Find where the given text appears and provide that cell's center as [x, y] coordinate. 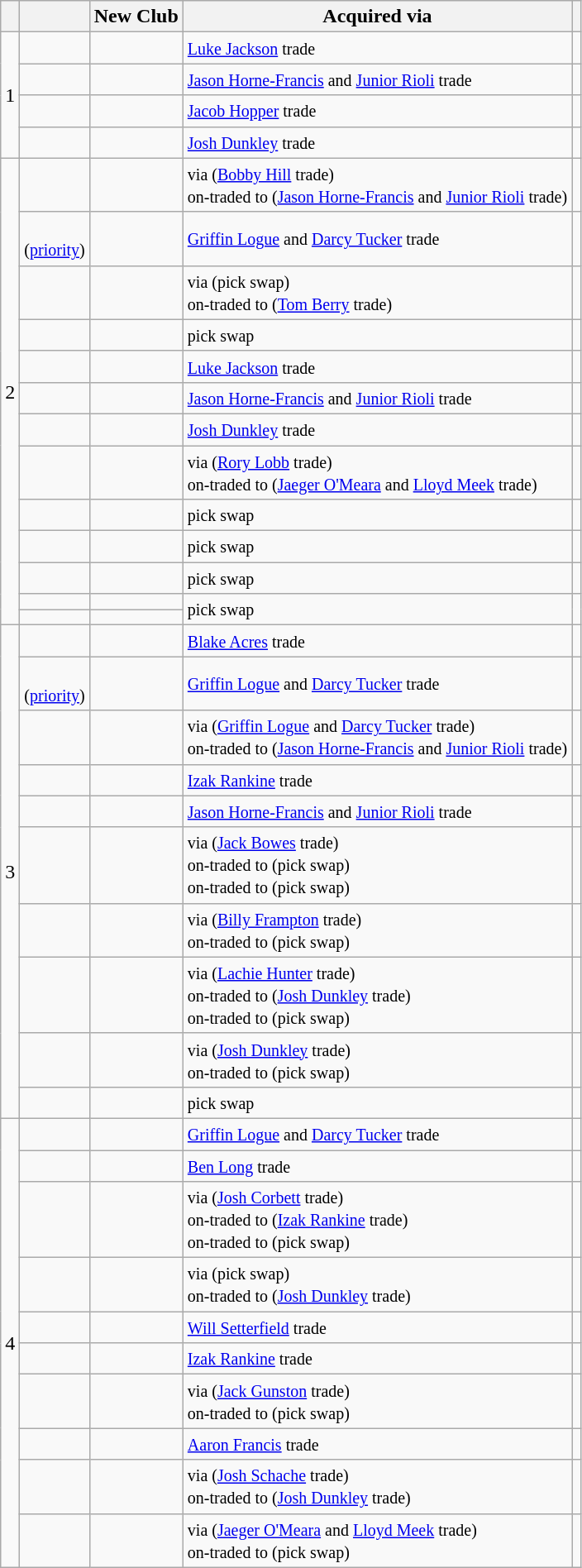
Acquired via [377, 17]
Blake Acres trade [377, 641]
Ben Long trade [377, 1165]
via (pick swap)on-traded to (Tom Berry trade) [377, 293]
via (Josh Corbett trade)on-traded to (Izak Rankine trade)on-traded to (pick swap) [377, 1220]
Aaron Francis trade [377, 1444]
Will Setterfield trade [377, 1327]
1 [10, 95]
via (Griffin Logue and Darcy Tucker trade)on-traded to (Jason Horne-Francis and Junior Rioli trade) [377, 738]
via (Rory Lobb trade)on-traded to (Jaeger O'Meara and Lloyd Meek trade) [377, 471]
via (Jack Gunston trade)on-traded to (pick swap) [377, 1401]
via (Josh Dunkley trade)on-traded to (pick swap) [377, 1060]
via (Jaeger O'Meara and Lloyd Meek trade)on-traded to (pick swap) [377, 1540]
via (Bobby Hill trade)on-traded to (Jason Horne-Francis and Junior Rioli trade) [377, 185]
via (Billy Frampton trade)on-traded to (pick swap) [377, 930]
2 [10, 392]
New Club [136, 17]
via (pick swap)on-traded to (Josh Dunkley trade) [377, 1285]
via (Josh Schache trade)on-traded to (Josh Dunkley trade) [377, 1487]
3 [10, 872]
Jacob Hopper trade [377, 111]
via (Lachie Hunter trade)on-traded to (Josh Dunkley trade)on-traded to (pick swap) [377, 995]
4 [10, 1343]
via (Jack Bowes trade)on-traded to (pick swap)on-traded to (pick swap) [377, 865]
